Provide the (X, Y) coordinate of the cell's center where the given text is located.  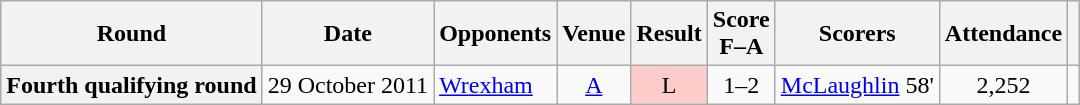
29 October 2011 (348, 85)
Attendance (1003, 34)
A (594, 85)
ScoreF–A (741, 34)
McLaughlin 58' (857, 85)
Wrexham (496, 85)
2,252 (1003, 85)
L (669, 85)
Opponents (496, 34)
1–2 (741, 85)
Venue (594, 34)
Result (669, 34)
Fourth qualifying round (132, 85)
Round (132, 34)
Date (348, 34)
Scorers (857, 34)
